Extract the (X, Y) coordinate from the center of the cell holding the provided text.  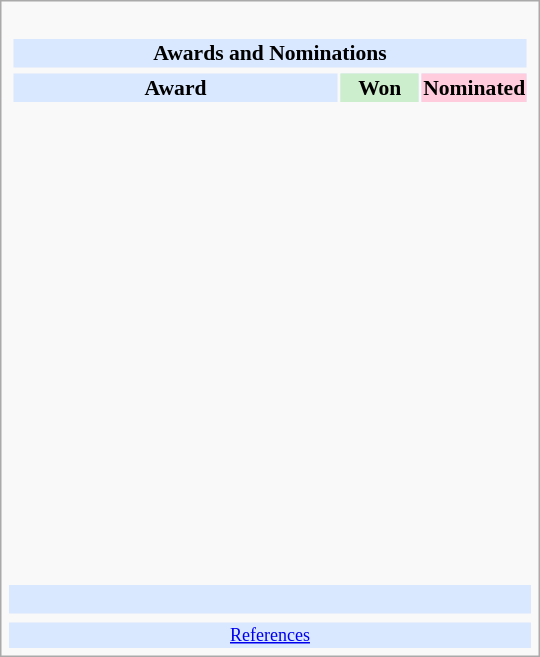
Award (175, 87)
References (270, 635)
Awards and Nominations Award Won Nominated (270, 296)
Won (380, 87)
Nominated (474, 87)
Awards and Nominations (270, 53)
